Extract the [X, Y] coordinate from the center of the cell holding the provided text.  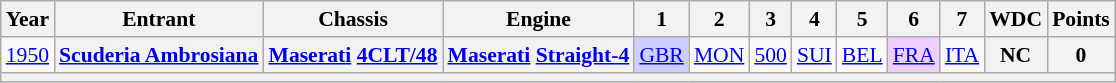
Year [28, 19]
MON [720, 55]
Scuderia Ambrosiana [158, 55]
Maserati 4CLT/48 [352, 55]
5 [862, 19]
Chassis [352, 19]
WDC [1016, 19]
NC [1016, 55]
Points [1081, 19]
4 [814, 19]
7 [962, 19]
FRA [914, 55]
BEL [862, 55]
Engine [539, 19]
0 [1081, 55]
SUI [814, 55]
GBR [662, 55]
2 [720, 19]
6 [914, 19]
Entrant [158, 19]
1950 [28, 55]
500 [770, 55]
Maserati Straight-4 [539, 55]
1 [662, 19]
ITA [962, 55]
3 [770, 19]
